Detect which cell encompasses the target text, then output its [X, Y] center coordinate. 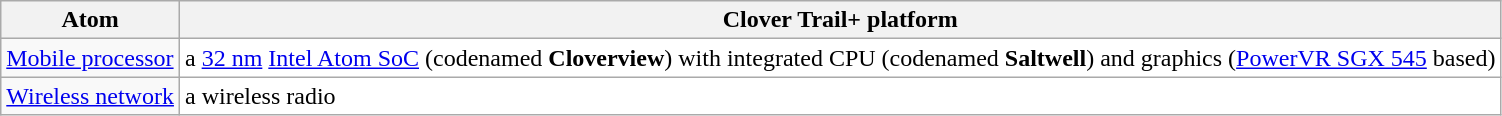
a wireless radio [840, 96]
Clover Trail+ platform [840, 20]
Wireless network [90, 96]
a 32 nm Intel Atom SoC (codenamed Cloverview) with integrated CPU (codenamed Saltwell) and graphics (PowerVR SGX 545 based) [840, 58]
Mobile processor [90, 58]
Atom [90, 20]
